From the cell containing the given text, extract its center point as (X, Y) coordinate. 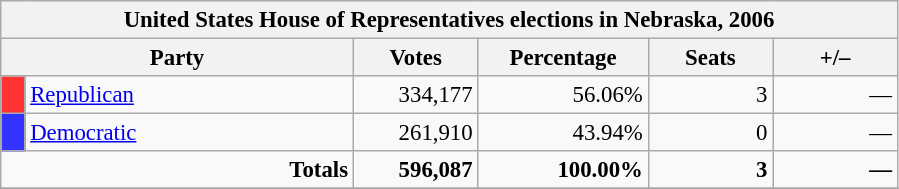
596,087 (416, 170)
43.94% (563, 133)
261,910 (416, 133)
United States House of Representatives elections in Nebraska, 2006 (450, 20)
100.00% (563, 170)
Party (178, 58)
Republican (189, 95)
Seats (710, 58)
Percentage (563, 58)
Votes (416, 58)
+/– (836, 58)
56.06% (563, 95)
334,177 (416, 95)
0 (710, 133)
Totals (178, 170)
Democratic (189, 133)
